Extract the (x, y) coordinate from the center of the cell holding the provided text.  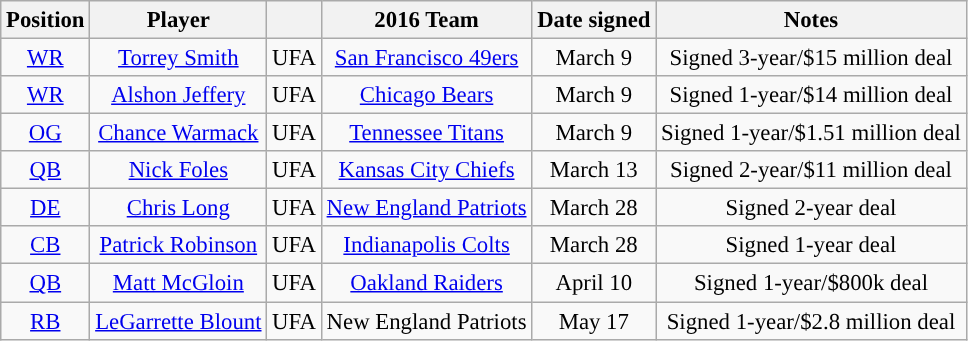
May 17 (594, 321)
Torrey Smith (178, 58)
Signed 1-year/$1.51 million deal (811, 133)
Date signed (594, 20)
Position (46, 20)
Notes (811, 20)
LeGarrette Blount (178, 321)
Nick Foles (178, 170)
CB (46, 245)
DE (46, 208)
Signed 1-year/$2.8 million deal (811, 321)
Signed 1-year/$800k deal (811, 283)
Signed 2-year deal (811, 208)
Chicago Bears (426, 95)
Chris Long (178, 208)
Signed 1-year deal (811, 245)
OG (46, 133)
April 10 (594, 283)
Player (178, 20)
Indianapolis Colts (426, 245)
Oakland Raiders (426, 283)
San Francisco 49ers (426, 58)
Alshon Jeffery (178, 95)
Kansas City Chiefs (426, 170)
Patrick Robinson (178, 245)
Signed 3-year/$15 million deal (811, 58)
Chance Warmack (178, 133)
Signed 2-year/$11 million deal (811, 170)
Tennessee Titans (426, 133)
Signed 1-year/$14 million deal (811, 95)
Matt McGloin (178, 283)
2016 Team (426, 20)
RB (46, 321)
March 13 (594, 170)
